From the cell containing the given text, extract its center point as [x, y] coordinate. 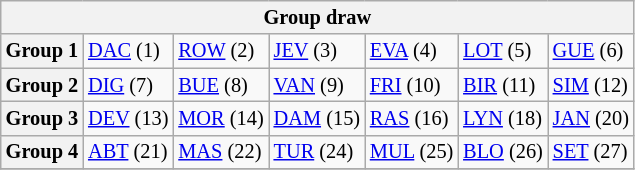
DAC (1) [128, 51]
SIM (12) [591, 85]
EVA (4) [412, 51]
JEV (3) [317, 51]
Group 2 [42, 85]
BUE (8) [220, 85]
MOR (14) [220, 118]
SET (27) [591, 152]
GUE (6) [591, 51]
ABT (21) [128, 152]
FRI (10) [412, 85]
RAS (16) [412, 118]
LYN (18) [503, 118]
VAN (9) [317, 85]
ROW (2) [220, 51]
BIR (11) [503, 85]
Group draw [318, 17]
DAM (15) [317, 118]
JAN (20) [591, 118]
BLO (26) [503, 152]
Group 1 [42, 51]
DIG (7) [128, 85]
LOT (5) [503, 51]
MUL (25) [412, 152]
Group 3 [42, 118]
MAS (22) [220, 152]
TUR (24) [317, 152]
DEV (13) [128, 118]
Group 4 [42, 152]
